Provide the (X, Y) coordinate of the cell's center where the given text is located.  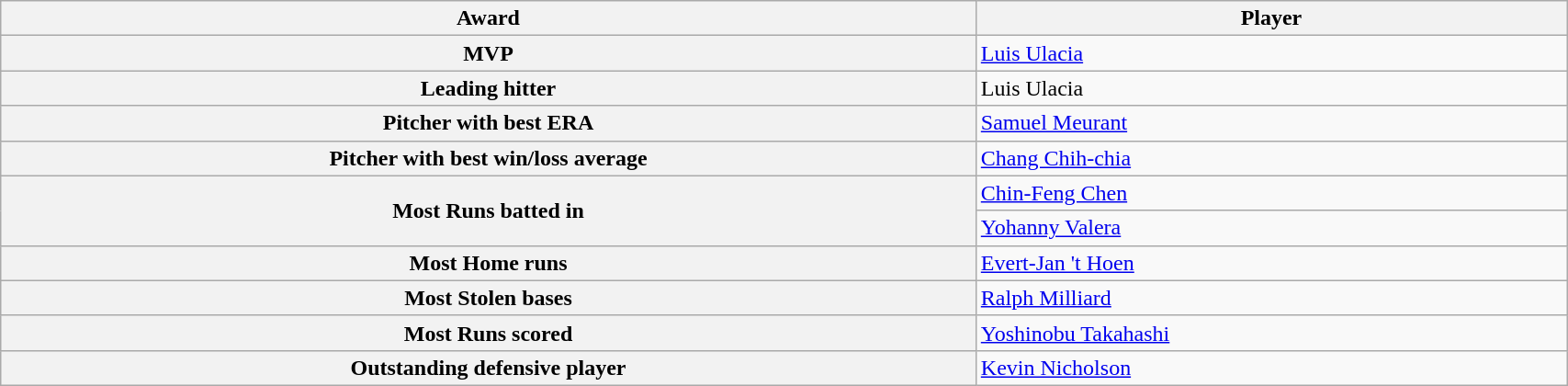
Pitcher with best win/loss average (489, 158)
Outstanding defensive player (489, 368)
Most Stolen bases (489, 298)
Most Home runs (489, 263)
Kevin Nicholson (1271, 368)
Chin-Feng Chen (1271, 193)
Leading hitter (489, 88)
Chang Chih-chia (1271, 158)
MVP (489, 53)
Award (489, 18)
Pitcher with best ERA (489, 123)
Ralph Milliard (1271, 298)
Yohanny Valera (1271, 228)
Evert-Jan 't Hoen (1271, 263)
Most Runs batted in (489, 210)
Samuel Meurant (1271, 123)
Most Runs scored (489, 333)
Player (1271, 18)
Yoshinobu Takahashi (1271, 333)
